Provide the (X, Y) coordinate of the cell's center where the given text is located.  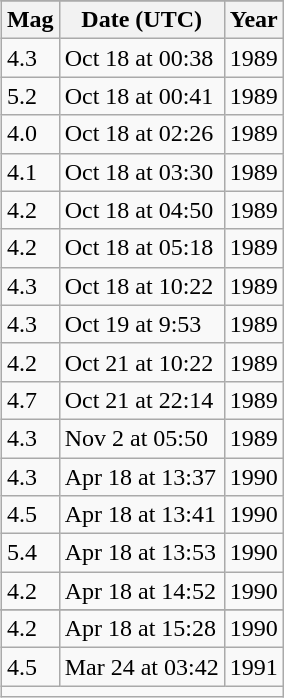
Oct 18 at 05:18 (142, 248)
4.1 (30, 172)
5.2 (30, 96)
5.4 (30, 553)
4.7 (30, 400)
Oct 19 at 9:53 (142, 324)
Oct 18 at 00:38 (142, 58)
Oct 18 at 10:22 (142, 286)
4.0 (30, 134)
Date (UTC) (142, 20)
Mar 24 at 03:42 (142, 667)
1991 (254, 667)
Oct 21 at 10:22 (142, 362)
Oct 18 at 04:50 (142, 210)
Mag (30, 20)
Apr 18 at 14:52 (142, 591)
Oct 18 at 03:30 (142, 172)
Apr 18 at 13:41 (142, 515)
Apr 18 at 15:28 (142, 629)
Nov 2 at 05:50 (142, 438)
Apr 18 at 13:37 (142, 477)
Oct 18 at 02:26 (142, 134)
Apr 18 at 13:53 (142, 553)
Oct 18 at 00:41 (142, 96)
Oct 21 at 22:14 (142, 400)
Year (254, 20)
